Return (X, Y) of the center of cell containing provided text 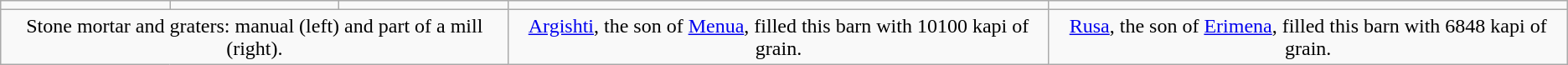
Rusa, the son of Erimena, filled this barn with 6848 kapi of grain. (1308, 37)
Stone mortar and graters: manual (left) and part of a mill (right). (255, 37)
Argishti, the son of Menua, filled this barn with 10100 kapi of grain. (779, 37)
